Return (X, Y) of the center of cell containing provided text 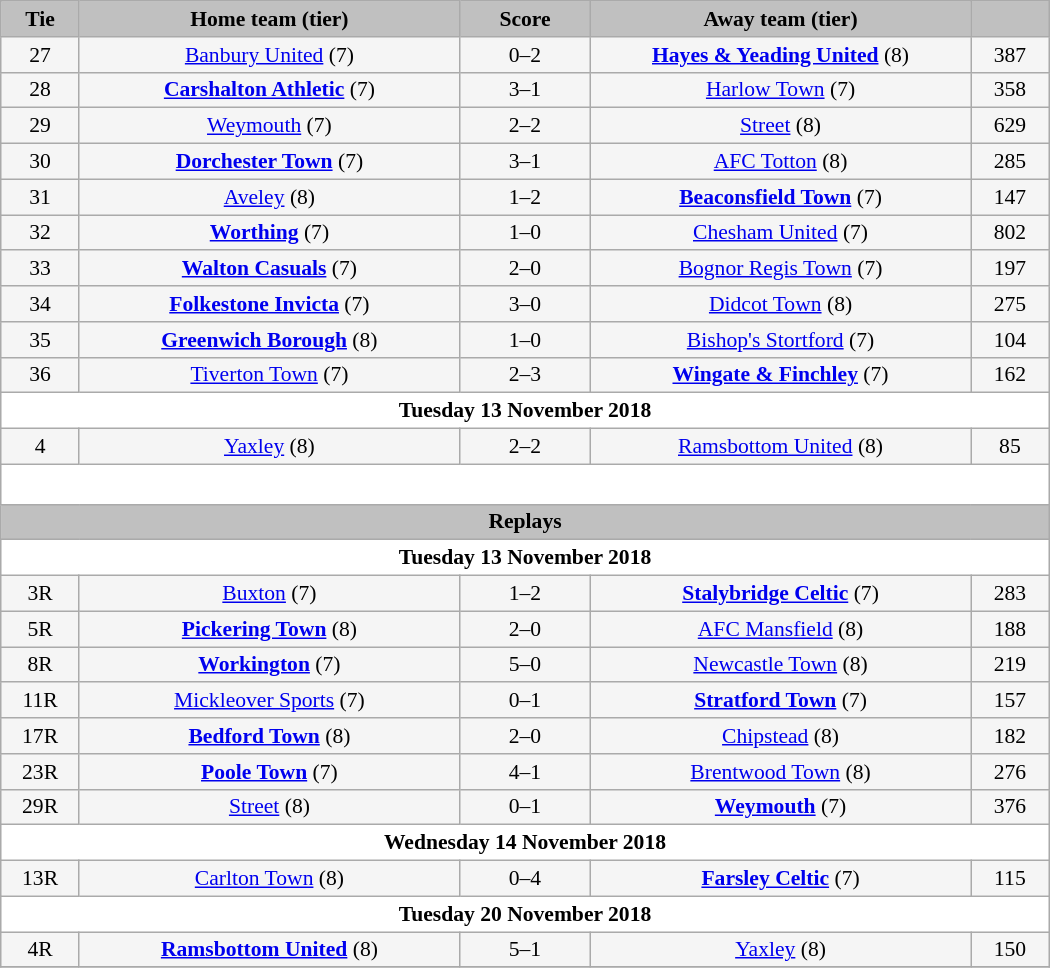
Poole Town (7) (269, 772)
Replays (525, 522)
Banbury United (7) (269, 55)
34 (40, 304)
Walton Casuals (7) (269, 269)
Score (524, 19)
27 (40, 55)
276 (1010, 772)
Tie (40, 19)
150 (1010, 950)
275 (1010, 304)
358 (1010, 90)
3–0 (524, 304)
197 (1010, 269)
Harlow Town (7) (781, 90)
Aveley (8) (269, 197)
3R (40, 594)
Stalybridge Celtic (7) (781, 594)
Home team (tier) (269, 19)
31 (40, 197)
Brentwood Town (8) (781, 772)
Worthing (7) (269, 233)
Workington (7) (269, 665)
5–0 (524, 665)
285 (1010, 162)
Bishop's Stortford (7) (781, 340)
0–2 (524, 55)
Tuesday 20 November 2018 (525, 914)
802 (1010, 233)
28 (40, 90)
Stratford Town (7) (781, 701)
36 (40, 375)
Mickleover Sports (7) (269, 701)
Away team (tier) (781, 19)
29 (40, 126)
AFC Totton (8) (781, 162)
629 (1010, 126)
35 (40, 340)
30 (40, 162)
32 (40, 233)
4–1 (524, 772)
Chipstead (8) (781, 736)
Pickering Town (8) (269, 629)
Buxton (7) (269, 594)
157 (1010, 701)
Dorchester Town (7) (269, 162)
29R (40, 807)
Hayes & Yeading United (8) (781, 55)
376 (1010, 807)
162 (1010, 375)
4 (40, 447)
Greenwich Borough (8) (269, 340)
0–4 (524, 879)
Bognor Regis Town (7) (781, 269)
Farsley Celtic (7) (781, 879)
Tiverton Town (7) (269, 375)
17R (40, 736)
AFC Mansfield (8) (781, 629)
5R (40, 629)
182 (1010, 736)
23R (40, 772)
Carlton Town (8) (269, 879)
5–1 (524, 950)
115 (1010, 879)
13R (40, 879)
Beaconsfield Town (7) (781, 197)
Bedford Town (8) (269, 736)
Carshalton Athletic (7) (269, 90)
Newcastle Town (8) (781, 665)
Wednesday 14 November 2018 (525, 843)
283 (1010, 594)
188 (1010, 629)
8R (40, 665)
104 (1010, 340)
219 (1010, 665)
Chesham United (7) (781, 233)
85 (1010, 447)
Folkestone Invicta (7) (269, 304)
33 (40, 269)
147 (1010, 197)
2–3 (524, 375)
4R (40, 950)
Didcot Town (8) (781, 304)
Wingate & Finchley (7) (781, 375)
11R (40, 701)
387 (1010, 55)
